Search for the cell housing the specified text and yield its (x, y) center coordinate. 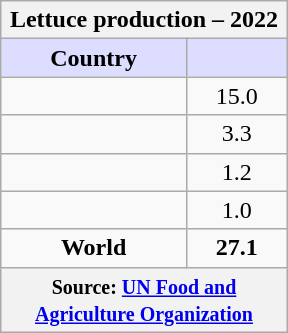
Country (94, 58)
1.2 (236, 172)
Source: UN Food and Agriculture Organization (144, 300)
3.3 (236, 134)
1.0 (236, 210)
27.1 (236, 248)
15.0 (236, 96)
Lettuce production – 2022 (144, 20)
World (94, 248)
